For the text-containing cell, return its midpoint in (X, Y) coordinate format. 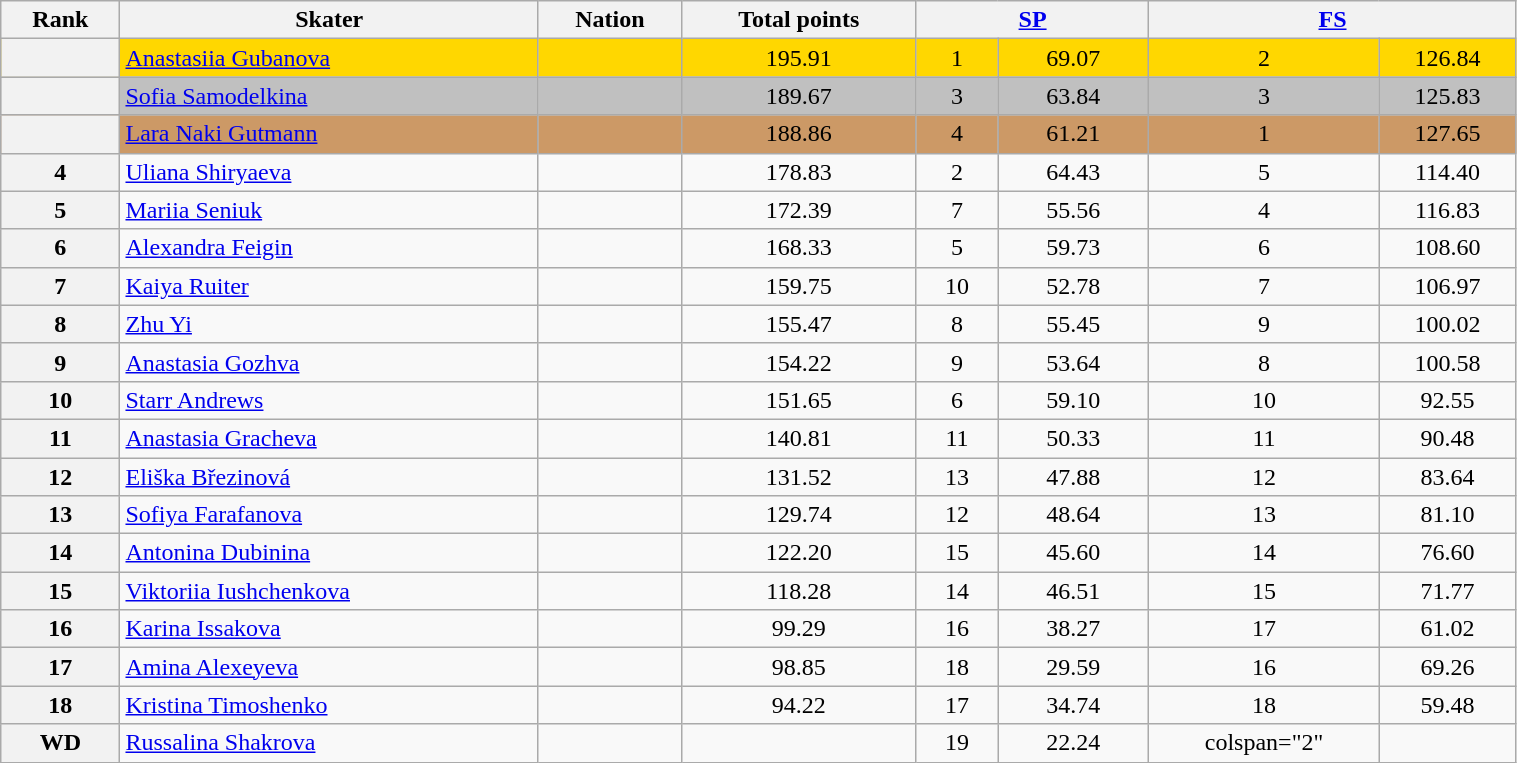
52.78 (1074, 286)
81.10 (1448, 515)
19 (957, 743)
53.64 (1074, 362)
76.60 (1448, 553)
116.83 (1448, 210)
Anastasia Gozhva (329, 362)
Starr Andrews (329, 400)
131.52 (798, 477)
Eliška Březinová (329, 477)
Rank (60, 20)
Kaiya Ruiter (329, 286)
Karina Issakova (329, 629)
Mariia Seniuk (329, 210)
83.64 (1448, 477)
Lara Naki Gutmann (329, 134)
Zhu Yi (329, 324)
98.85 (798, 667)
Kristina Timoshenko (329, 705)
140.81 (798, 438)
159.75 (798, 286)
SP (1032, 20)
Anastasiia Gubanova (329, 58)
59.48 (1448, 705)
114.40 (1448, 172)
Viktoriia Iushchenkova (329, 591)
106.97 (1448, 286)
48.64 (1074, 515)
127.65 (1448, 134)
118.28 (798, 591)
22.24 (1074, 743)
168.33 (798, 248)
38.27 (1074, 629)
55.45 (1074, 324)
Antonina Dubinina (329, 553)
122.20 (798, 553)
172.39 (798, 210)
69.26 (1448, 667)
155.47 (798, 324)
63.84 (1074, 96)
Skater (329, 20)
Nation (610, 20)
94.22 (798, 705)
189.67 (798, 96)
Anastasia Gracheva (329, 438)
61.02 (1448, 629)
154.22 (798, 362)
100.58 (1448, 362)
47.88 (1074, 477)
69.07 (1074, 58)
colspan="2" (1264, 743)
129.74 (798, 515)
29.59 (1074, 667)
59.73 (1074, 248)
Sofiya Farafanova (329, 515)
FS (1332, 20)
100.02 (1448, 324)
Uliana Shiryaeva (329, 172)
151.65 (798, 400)
55.56 (1074, 210)
50.33 (1074, 438)
195.91 (798, 58)
59.10 (1074, 400)
108.60 (1448, 248)
Sofia Samodelkina (329, 96)
Amina Alexeyeva (329, 667)
34.74 (1074, 705)
64.43 (1074, 172)
Total points (798, 20)
WD (60, 743)
178.83 (798, 172)
Alexandra Feigin (329, 248)
46.51 (1074, 591)
Russalina Shakrova (329, 743)
126.84 (1448, 58)
188.86 (798, 134)
45.60 (1074, 553)
90.48 (1448, 438)
71.77 (1448, 591)
125.83 (1448, 96)
99.29 (798, 629)
92.55 (1448, 400)
61.21 (1074, 134)
